Provide the [X, Y] coordinate of the cell's center where the given text is located.  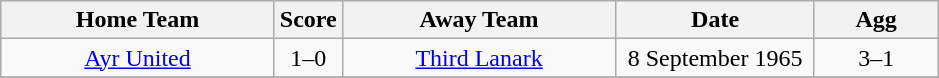
3–1 [876, 58]
Home Team [138, 20]
Date [716, 20]
Away Team [479, 20]
1–0 [308, 58]
Score [308, 20]
Third Lanark [479, 58]
8 September 1965 [716, 58]
Agg [876, 20]
Ayr United [138, 58]
